Find where the given text appears and provide that cell's center as [X, Y] coordinate. 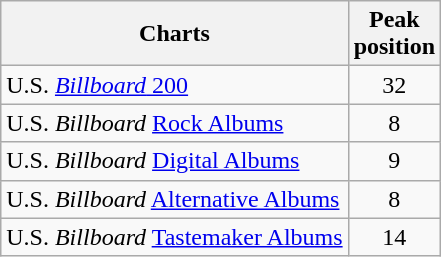
U.S. Billboard Tastemaker Albums [174, 237]
Peakposition [394, 34]
U.S. Billboard Alternative Albums [174, 199]
9 [394, 161]
U.S. Billboard Digital Albums [174, 161]
32 [394, 85]
U.S. Billboard 200 [174, 85]
14 [394, 237]
Charts [174, 34]
U.S. Billboard Rock Albums [174, 123]
